Find where the given text appears and provide that cell's center as [X, Y] coordinate. 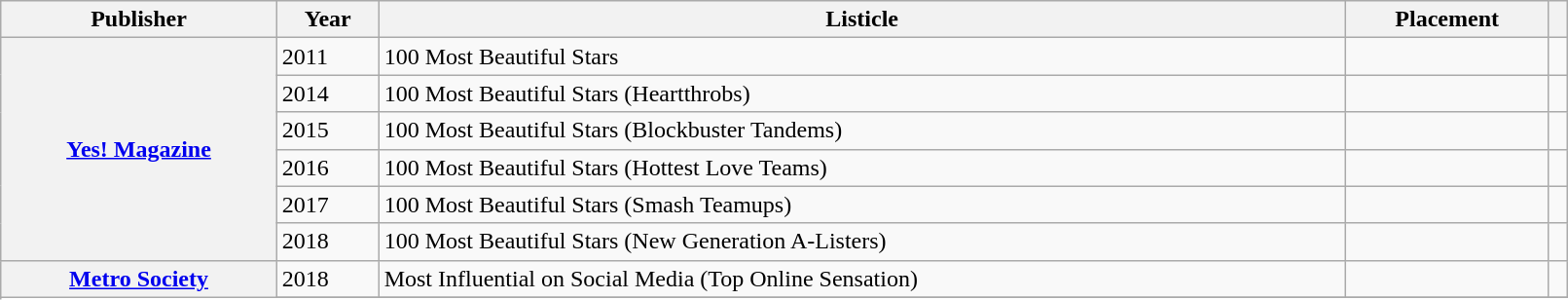
2017 [327, 205]
Yes! Magazine [139, 149]
Metro Society [139, 279]
2014 [327, 94]
Placement [1446, 19]
2016 [327, 168]
100 Most Beautiful Stars (Heartthrobs) [862, 94]
2015 [327, 131]
2011 [327, 56]
100 Most Beautiful Stars (Smash Teamups) [862, 205]
100 Most Beautiful Stars (Blockbuster Tandems) [862, 131]
Publisher [139, 19]
100 Most Beautiful Stars [862, 56]
Listicle [862, 19]
100 Most Beautiful Stars (Hottest Love Teams) [862, 168]
Most Influential on Social Media (Top Online Sensation) [862, 279]
Year [327, 19]
100 Most Beautiful Stars (New Generation A-Listers) [862, 242]
